Identify which cell holds the provided text, then report its [x, y] central coordinate. 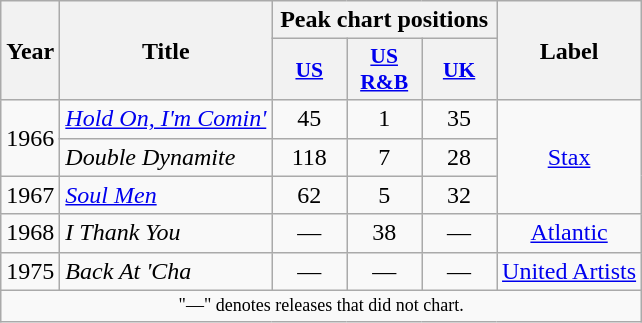
28 [460, 157]
US R&B [384, 70]
Peak chart positions [384, 20]
Title [166, 50]
32 [460, 195]
US [310, 70]
Hold On, I'm Comin' [166, 119]
UK [460, 70]
Soul Men [166, 195]
Atlantic [570, 233]
38 [384, 233]
7 [384, 157]
Label [570, 50]
Year [30, 50]
45 [310, 119]
1968 [30, 233]
I Thank You [166, 233]
5 [384, 195]
Double Dynamite [166, 157]
United Artists [570, 271]
"—" denotes releases that did not chart. [322, 306]
1975 [30, 271]
35 [460, 119]
62 [310, 195]
1967 [30, 195]
1 [384, 119]
1966 [30, 138]
118 [310, 157]
Stax [570, 157]
Back At 'Cha [166, 271]
